Return the (X, Y) coordinate for the center point of the cell that contains the specified text.  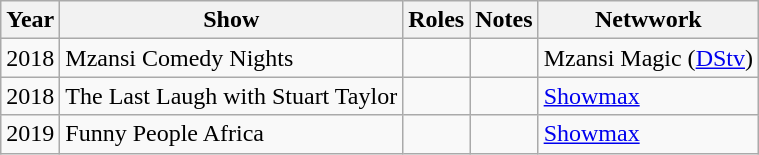
Mzansi Comedy Nights (232, 58)
Roles (436, 20)
The Last Laugh with Stuart Taylor (232, 96)
Year (30, 20)
2019 (30, 134)
Mzansi Magic (DStv) (648, 58)
Show (232, 20)
Funny People Africa (232, 134)
Notes (504, 20)
Netwwork (648, 20)
